Find where the given text appears and provide that cell's center as [X, Y] coordinate. 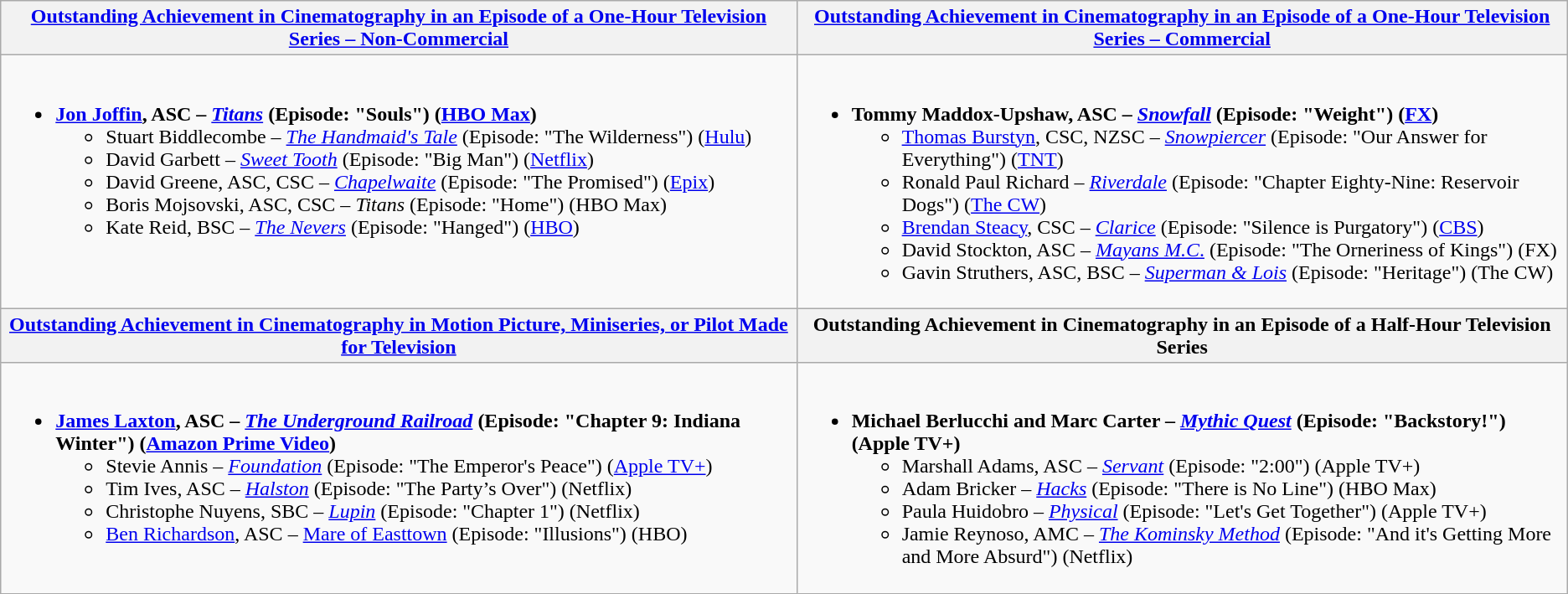
Outstanding Achievement in Cinematography in an Episode of a One-Hour Television Series – Non-Commercial [399, 28]
Outstanding Achievement in Cinematography in an Episode of a Half-Hour Television Series [1182, 335]
Outstanding Achievement in Cinematography in Motion Picture, Miniseries, or Pilot Made for Television [399, 335]
Outstanding Achievement in Cinematography in an Episode of a One-Hour Television Series – Commercial [1182, 28]
